From the cell containing the given text, extract its center point as (X, Y) coordinate. 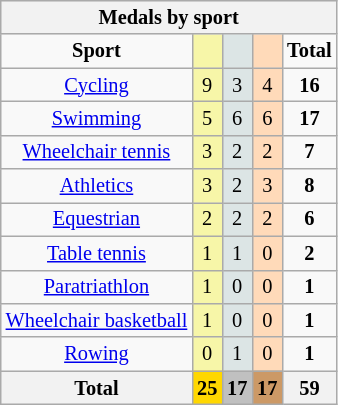
Wheelchair basketball (96, 320)
Equestrian (96, 219)
Cycling (96, 85)
Wheelchair tennis (96, 152)
Paratriathlon (96, 287)
8 (309, 186)
25 (207, 388)
Sport (96, 51)
9 (207, 85)
59 (309, 388)
Swimming (96, 118)
5 (207, 118)
Athletics (96, 186)
4 (267, 85)
16 (309, 85)
Table tennis (96, 253)
Rowing (96, 354)
Medals by sport (169, 17)
7 (309, 152)
